Pinpoint the cell where the given text exists, returning its (X, Y) midpoint coordinate. 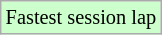
Fastest session lap (81, 17)
